Scan for the cell matching the given text and deliver its [x, y] coordinate at center. 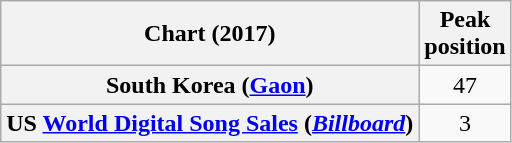
3 [465, 123]
South Korea (Gaon) [210, 85]
Peakposition [465, 34]
Chart (2017) [210, 34]
US World Digital Song Sales (Billboard) [210, 123]
47 [465, 85]
